Pinpoint the cell where the given text exists, returning its (X, Y) midpoint coordinate. 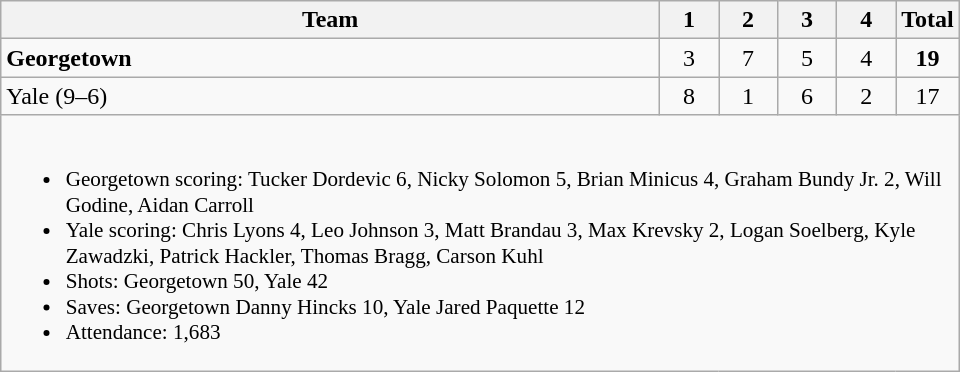
Team (330, 20)
17 (928, 96)
19 (928, 58)
8 (688, 96)
6 (808, 96)
Total (928, 20)
7 (748, 58)
Yale (9–6) (330, 96)
5 (808, 58)
Georgetown (330, 58)
